Search for the cell housing the specified text and yield its (X, Y) center coordinate. 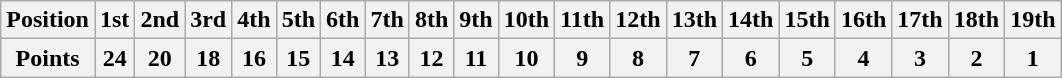
7 (694, 58)
1st (114, 20)
24 (114, 58)
15 (298, 58)
9 (582, 58)
6th (343, 20)
10 (526, 58)
12th (638, 20)
1 (1033, 58)
18th (976, 20)
16th (863, 20)
16 (254, 58)
2 (976, 58)
4 (863, 58)
11 (476, 58)
13 (387, 58)
3 (920, 58)
6 (751, 58)
19th (1033, 20)
9th (476, 20)
5 (807, 58)
7th (387, 20)
Points (48, 58)
Position (48, 20)
20 (160, 58)
3rd (208, 20)
12 (431, 58)
8 (638, 58)
11th (582, 20)
14 (343, 58)
13th (694, 20)
15th (807, 20)
2nd (160, 20)
8th (431, 20)
4th (254, 20)
5th (298, 20)
17th (920, 20)
10th (526, 20)
18 (208, 58)
14th (751, 20)
